Return (X, Y) of the center of cell containing provided text 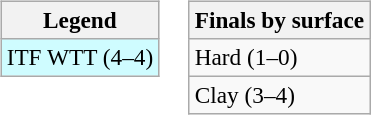
ITF WTT (4–4) (80, 57)
Hard (1–0) (279, 57)
Finals by surface (279, 20)
Clay (3–4) (279, 95)
Legend (80, 20)
